Locate the cell with the specified text and output its (X, Y) center coordinate. 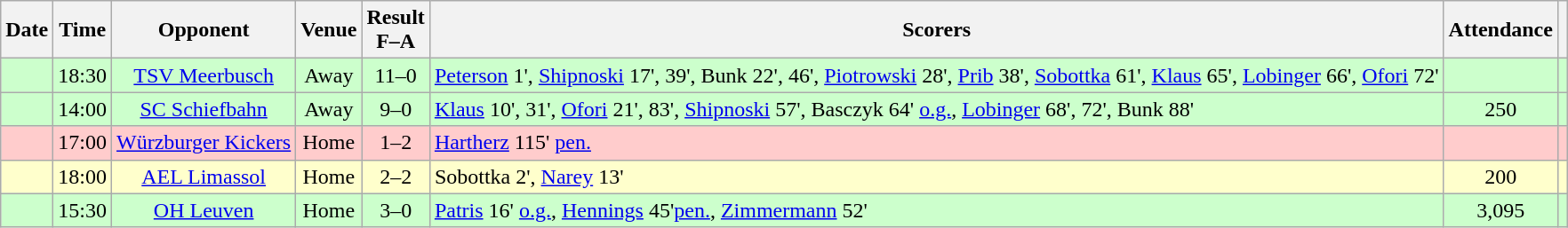
Klaus 10', 31', Ofori 21', 83', Shipnoski 57', Basczyk 64' o.g., Lobinger 68', 72', Bunk 88' (937, 109)
15:30 (83, 210)
9–0 (396, 109)
Date (27, 30)
200 (1500, 177)
3–0 (396, 210)
Peterson 1', Shipnoski 17', 39', Bunk 22', 46', Piotrowski 28', Prib 38', Sobottka 61', Klaus 65', Lobinger 66', Ofori 72' (937, 75)
TSV Meerbusch (204, 75)
17:00 (83, 143)
Attendance (1500, 30)
Time (83, 30)
Hartherz 115' pen. (937, 143)
18:30 (83, 75)
AEL Limassol (204, 177)
Venue (329, 30)
3,095 (1500, 210)
OH Leuven (204, 210)
ResultF–A (396, 30)
Scorers (937, 30)
Opponent (204, 30)
SC Schiefbahn (204, 109)
Würzburger Kickers (204, 143)
2–2 (396, 177)
18:00 (83, 177)
14:00 (83, 109)
1–2 (396, 143)
Sobottka 2', Narey 13' (937, 177)
250 (1500, 109)
11–0 (396, 75)
Patris 16' o.g., Hennings 45'pen., Zimmermann 52' (937, 210)
